Return [x, y] of the center of cell containing provided text 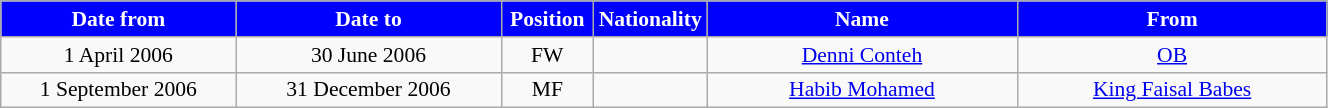
Name [862, 19]
MF [548, 90]
FW [548, 55]
1 September 2006 [118, 90]
Habib Mohamed [862, 90]
From [1172, 19]
Date to [368, 19]
OB [1172, 55]
Date from [118, 19]
31 December 2006 [368, 90]
1 April 2006 [118, 55]
Nationality [650, 19]
Denni Conteh [862, 55]
Position [548, 19]
30 June 2006 [368, 55]
King Faisal Babes [1172, 90]
